Search for the cell housing the specified text and yield its [x, y] center coordinate. 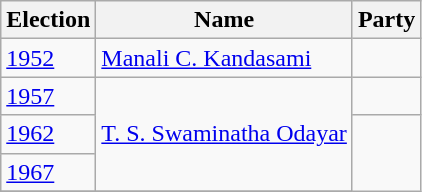
Manali C. Kandasami [224, 58]
1957 [48, 96]
1967 [48, 172]
T. S. Swaminatha Odayar [224, 134]
1952 [48, 58]
Party [386, 20]
Name [224, 20]
Election [48, 20]
1962 [48, 134]
